Scan for the cell matching the given text and deliver its [x, y] coordinate at center. 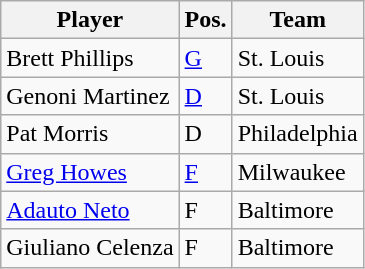
Pos. [206, 20]
Giuliano Celenza [90, 248]
Genoni Martinez [90, 96]
Adauto Neto [90, 210]
Pat Morris [90, 134]
Milwaukee [298, 172]
G [206, 58]
Brett Phillips [90, 58]
Philadelphia [298, 134]
Team [298, 20]
Greg Howes [90, 172]
Player [90, 20]
